Pinpoint the cell where the given text exists, returning its (x, y) midpoint coordinate. 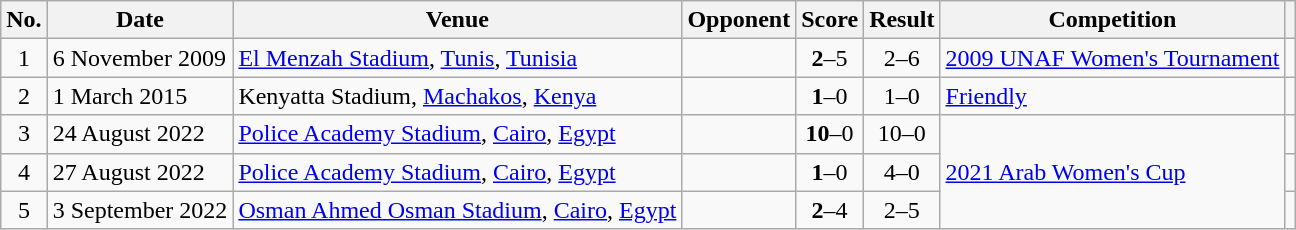
2–4 (830, 210)
2–6 (902, 58)
Date (140, 20)
5 (24, 210)
4–0 (902, 172)
Opponent (739, 20)
27 August 2022 (140, 172)
Friendly (1112, 96)
Result (902, 20)
Kenyatta Stadium, Machakos, Kenya (458, 96)
Score (830, 20)
1 (24, 58)
24 August 2022 (140, 134)
3 September 2022 (140, 210)
No. (24, 20)
Competition (1112, 20)
2021 Arab Women's Cup (1112, 172)
4 (24, 172)
2 (24, 96)
1 March 2015 (140, 96)
Osman Ahmed Osman Stadium, Cairo, Egypt (458, 210)
6 November 2009 (140, 58)
Venue (458, 20)
3 (24, 134)
2009 UNAF Women's Tournament (1112, 58)
El Menzah Stadium, Tunis, Tunisia (458, 58)
